Determine the [X, Y] coordinate at the center of the cell enclosing the given text.  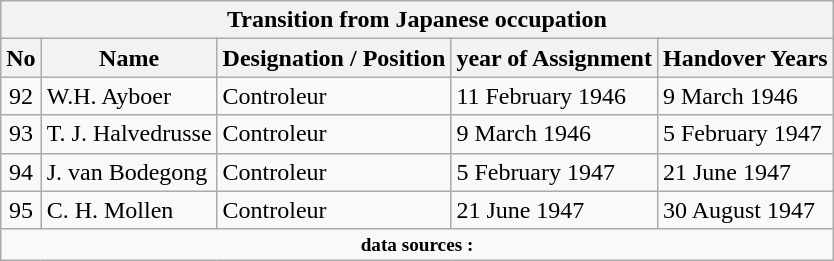
data sources : [417, 245]
94 [21, 172]
Name [129, 58]
Handover Years [745, 58]
92 [21, 96]
W.H. Ayboer [129, 96]
year of Assignment [554, 58]
No [21, 58]
95 [21, 210]
11 February 1946 [554, 96]
C. H. Mollen [129, 210]
T. J. Halvedrusse [129, 134]
30 August 1947 [745, 210]
Designation / Position [334, 58]
Transition from Japanese occupation [417, 20]
J. van Bodegong [129, 172]
93 [21, 134]
